Identify which cell holds the provided text, then report its (x, y) central coordinate. 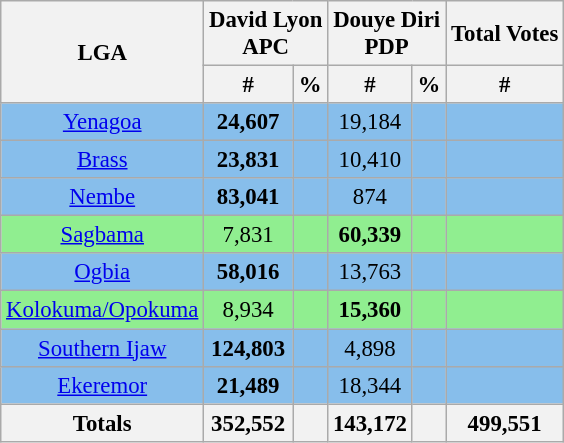
352,552 (248, 423)
15,360 (370, 310)
23,831 (248, 160)
19,184 (370, 122)
58,016 (248, 273)
Sagbama (102, 235)
60,339 (370, 235)
13,763 (370, 273)
Kolokuma/Opokuma (102, 310)
Southern Ijaw (102, 348)
Ogbia (102, 273)
Total Votes (505, 34)
499,551 (505, 423)
83,041 (248, 197)
Ekeremor (102, 385)
18,344 (370, 385)
874 (370, 197)
24,607 (248, 122)
21,489 (248, 385)
Brass (102, 160)
Totals (102, 423)
LGA (102, 52)
David LyonAPC (266, 34)
Nembe (102, 197)
8,934 (248, 310)
7,831 (248, 235)
143,172 (370, 423)
Douye DiriPDP (387, 34)
4,898 (370, 348)
Yenagoa (102, 122)
10,410 (370, 160)
124,803 (248, 348)
